Pinpoint the cell where the given text exists, returning its (x, y) midpoint coordinate. 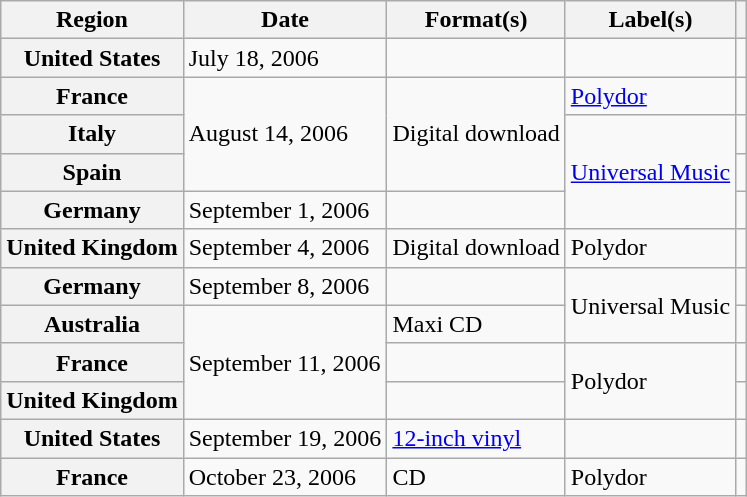
August 14, 2006 (285, 134)
Region (92, 20)
12-inch vinyl (476, 438)
September 19, 2006 (285, 438)
July 18, 2006 (285, 58)
Format(s) (476, 20)
Date (285, 20)
Label(s) (650, 20)
Spain (92, 172)
September 4, 2006 (285, 248)
September 11, 2006 (285, 362)
Maxi CD (476, 324)
October 23, 2006 (285, 477)
September 8, 2006 (285, 286)
Italy (92, 134)
CD (476, 477)
September 1, 2006 (285, 210)
Australia (92, 324)
